Scan for the cell matching the given text and deliver its (X, Y) coordinate at center. 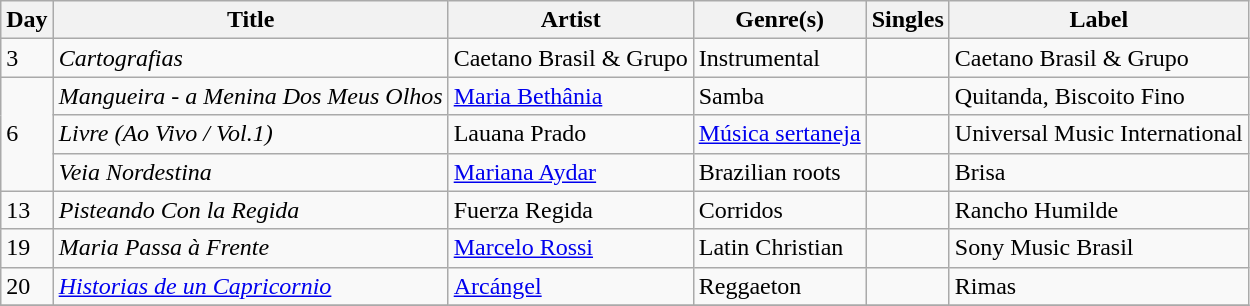
Artist (570, 20)
Música sertaneja (780, 134)
Arcángel (570, 286)
Mangueira - a Menina Dos Meus Olhos (250, 96)
Samba (780, 96)
Mariana Aydar (570, 172)
Singles (908, 20)
Lauana Prado (570, 134)
Pisteando Con la Regida (250, 210)
Livre (Ao Vivo / Vol.1) (250, 134)
19 (27, 248)
20 (27, 286)
6 (27, 134)
Rimas (1098, 286)
Reggaeton (780, 286)
Genre(s) (780, 20)
Latin Christian (780, 248)
Sony Music Brasil (1098, 248)
Universal Music International (1098, 134)
Veia Nordestina (250, 172)
Instrumental (780, 58)
Rancho Humilde (1098, 210)
Label (1098, 20)
Historias de un Capricornio (250, 286)
13 (27, 210)
3 (27, 58)
Maria Bethânia (570, 96)
Maria Passa à Frente (250, 248)
Title (250, 20)
Brisa (1098, 172)
Day (27, 20)
Cartografias (250, 58)
Fuerza Regida (570, 210)
Corridos (780, 210)
Marcelo Rossi (570, 248)
Brazilian roots (780, 172)
Quitanda, Biscoito Fino (1098, 96)
